Output the [x, y] coordinate of the center of the cell containing the given text.  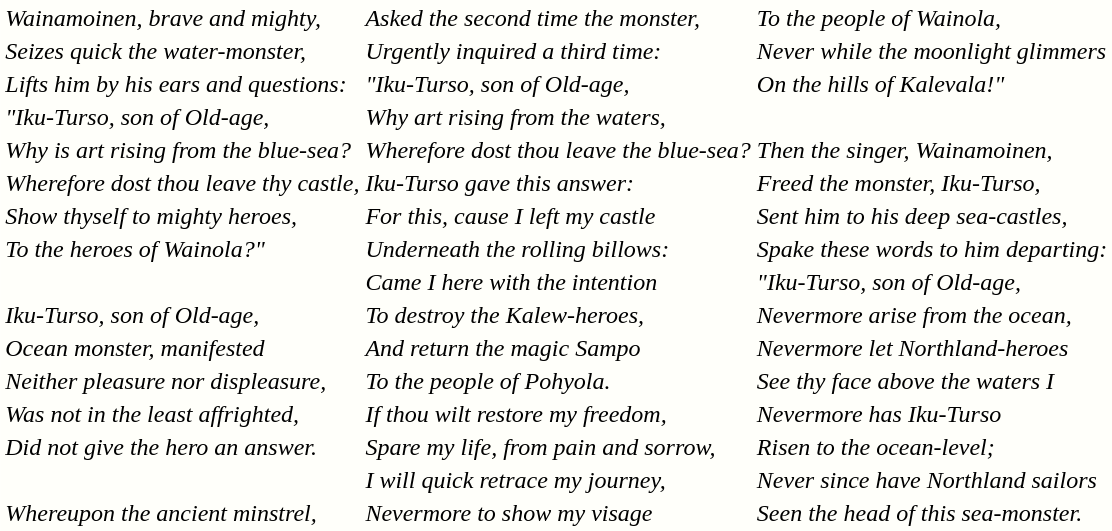
Why art rising from the waters, [558, 117]
Freed the monster, Iku-Turso, [932, 183]
To the people of Wainola, [932, 18]
Wainamoinen, brave and mighty, [182, 18]
To destroy the Kalew-heroes, [558, 315]
Then the singer, Wainamoinen, [932, 150]
Nevermore to show my visage [558, 513]
Underneath the rolling billows: [558, 249]
Nevermore arise from the ocean, [932, 315]
Was not in the least affrighted, [182, 414]
Ocean monster, manifested [182, 348]
Iku-Turso gave this answer: [558, 183]
Neither pleasure nor displeasure, [182, 381]
Never while the moonlight glimmers [932, 51]
If thou wilt restore my freedom, [558, 414]
Urgently inquired a third time: [558, 51]
Spake these words to him departing: [932, 249]
Sent him to his deep sea-castles, [932, 216]
Asked the second time the monster, [558, 18]
For this, cause I left my castle [558, 216]
Why is art rising from the blue-sea? [182, 150]
Seen the head of this sea-monster. [932, 513]
See thy face above the waters I [932, 381]
Spare my life, from pain and sorrow, [558, 447]
Show thyself to mighty heroes, [182, 216]
I will quick retrace my journey, [558, 480]
And return the magic Sampo [558, 348]
Iku-Turso, son of Old-age, [182, 315]
Nevermore let Northland-heroes [932, 348]
To the heroes of Wainola?" [182, 249]
Nevermore has Iku-Turso [932, 414]
Came I here with the intention [558, 282]
Seizes quick the water-monster, [182, 51]
To the people of Pohyola. [558, 381]
Wherefore dost thou leave the blue-sea? [558, 150]
Lifts him by his ears and questions: [182, 84]
On the hills of Kalevala!" [932, 84]
Never since have Northland sailors [932, 480]
Whereupon the ancient minstrel, [182, 513]
Did not give the hero an answer. [182, 447]
Risen to the ocean-level; [932, 447]
Wherefore dost thou leave thy castle, [182, 183]
